Output the [X, Y] coordinate of the center of the cell containing the given text.  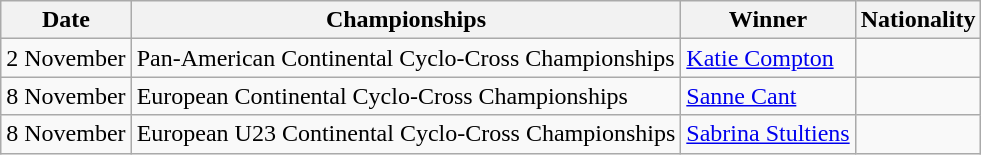
Date [66, 20]
Championships [406, 20]
Sabrina Stultiens [768, 134]
European U23 Continental Cyclo-Cross Championships [406, 134]
2 November [66, 58]
Sanne Cant [768, 96]
Pan-American Continental Cyclo-Cross Championships [406, 58]
European Continental Cyclo-Cross Championships [406, 96]
Nationality [918, 20]
Katie Compton [768, 58]
Winner [768, 20]
